Provide the (x, y) coordinate of the cell's center where the given text is located.  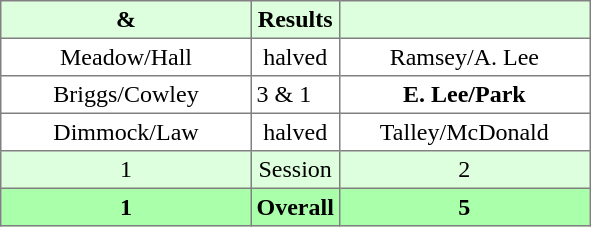
Talley/McDonald (464, 132)
E. Lee/Park (464, 95)
2 (464, 170)
3 & 1 (295, 95)
Briggs/Cowley (126, 95)
Results (295, 20)
& (126, 20)
Dimmock/Law (126, 132)
Ramsey/A. Lee (464, 57)
Meadow/Hall (126, 57)
Session (295, 170)
Overall (295, 207)
5 (464, 207)
